Find where the given text appears and provide that cell's center as (x, y) coordinate. 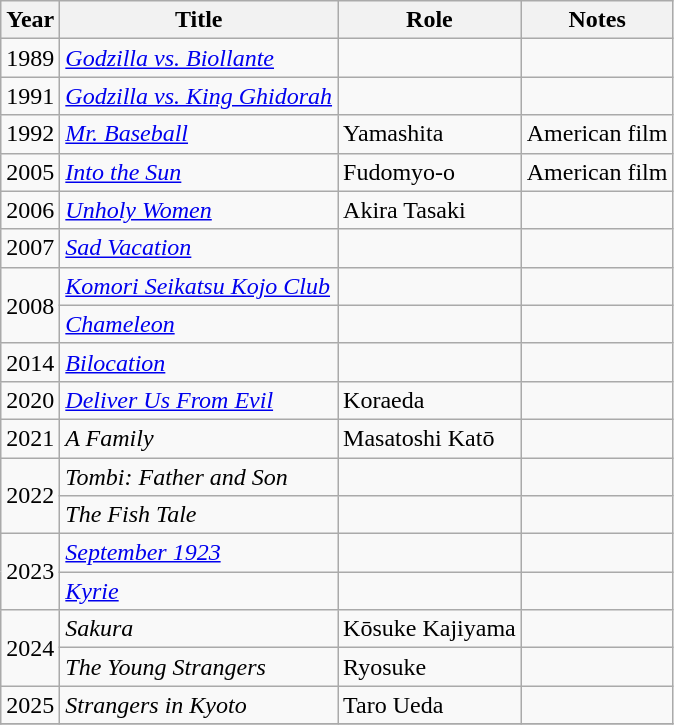
2025 (30, 705)
Komori Seikatsu Kojo Club (199, 286)
The Fish Tale (199, 515)
Koraeda (430, 400)
Deliver Us From Evil (199, 400)
Chameleon (199, 324)
Strangers in Kyoto (199, 705)
2021 (30, 438)
Ryosuke (430, 667)
Kyrie (199, 591)
Into the Sun (199, 172)
Notes (597, 20)
1992 (30, 134)
2008 (30, 305)
1991 (30, 96)
September 1923 (199, 553)
Taro Ueda (430, 705)
Fudomyo-o (430, 172)
Year (30, 20)
Bilocation (199, 362)
A Family (199, 438)
Masatoshi Katō (430, 438)
Sakura (199, 629)
1989 (30, 58)
Mr. Baseball (199, 134)
2006 (30, 210)
Godzilla vs. Biollante (199, 58)
2007 (30, 248)
2020 (30, 400)
2024 (30, 648)
2014 (30, 362)
The Young Strangers (199, 667)
Yamashita (430, 134)
Tombi: Father and Son (199, 477)
2023 (30, 572)
Unholy Women (199, 210)
Title (199, 20)
2005 (30, 172)
Godzilla vs. King Ghidorah (199, 96)
2022 (30, 496)
Kōsuke Kajiyama (430, 629)
Akira Tasaki (430, 210)
Sad Vacation (199, 248)
Role (430, 20)
